Locate the cell with the specified text and output its (x, y) center coordinate. 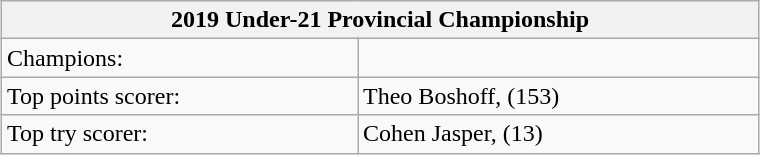
Theo Boshoff, (153) (558, 96)
Top try scorer: (180, 134)
Cohen Jasper, (13) (558, 134)
Top points scorer: (180, 96)
2019 Under-21 Provincial Championship (380, 20)
Champions: (180, 58)
